Search for the cell housing the specified text and yield its [X, Y] center coordinate. 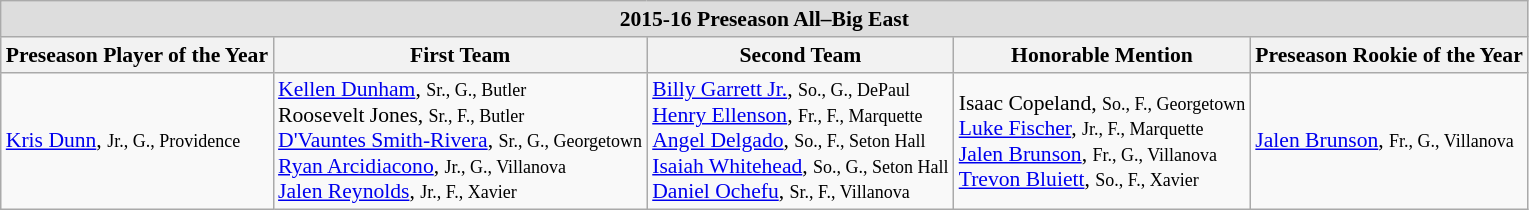
Preseason Player of the Year [137, 55]
Honorable Mention [1102, 55]
Jalen Brunson, Fr., G., Villanova [1389, 141]
Kris Dunn, Jr., G., Providence [137, 141]
First Team [460, 55]
2015-16 Preseason All–Big East [764, 19]
Isaac Copeland, So., F., GeorgetownLuke Fischer, Jr., F., MarquetteJalen Brunson, Fr., G., VillanovaTrevon Bluiett, So., F., Xavier [1102, 141]
Second Team [800, 55]
Preseason Rookie of the Year [1389, 55]
